Scan for the cell matching the given text and deliver its [x, y] coordinate at center. 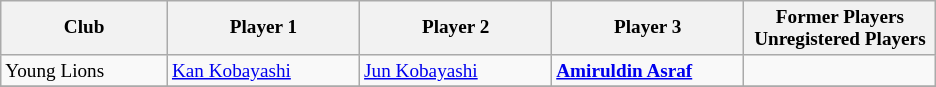
Amiruldin Asraf [648, 71]
Player 1 [263, 28]
Young Lions [84, 71]
Player 3 [648, 28]
Club [84, 28]
Player 2 [456, 28]
Former Players Unregistered Players [840, 28]
Kan Kobayashi [263, 71]
Jun Kobayashi [456, 71]
